Search for the cell housing the specified text and yield its (X, Y) center coordinate. 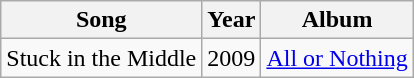
Stuck in the Middle (102, 58)
Album (337, 20)
2009 (232, 58)
Year (232, 20)
All or Nothing (337, 58)
Song (102, 20)
